Output the [x, y] coordinate of the center of the cell containing the given text.  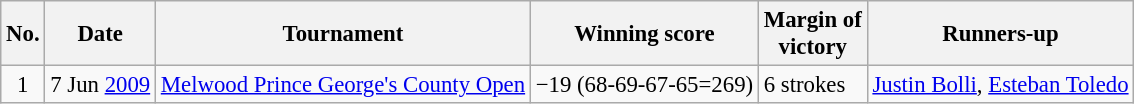
Tournament [342, 34]
Runners-up [1000, 34]
Winning score [644, 34]
−19 (68-69-67-65=269) [644, 85]
No. [23, 34]
1 [23, 85]
Justin Bolli, Esteban Toledo [1000, 85]
Date [100, 34]
Margin ofvictory [812, 34]
7 Jun 2009 [100, 85]
6 strokes [812, 85]
Melwood Prince George's County Open [342, 85]
